Extract the [x, y] coordinate from the center of the cell holding the provided text.  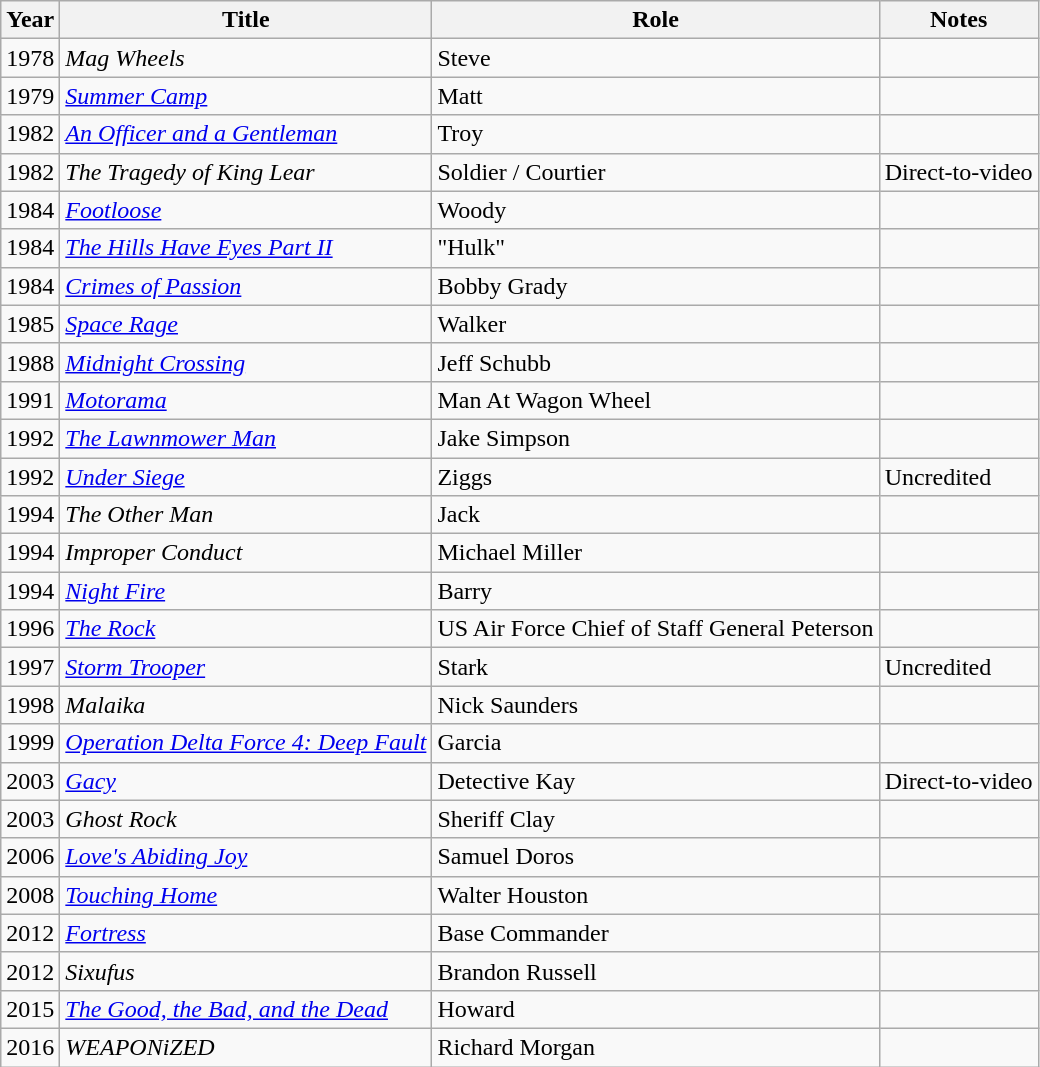
"Hulk" [656, 248]
Year [30, 20]
Storm Trooper [246, 667]
Footloose [246, 210]
Operation Delta Force 4: Deep Fault [246, 743]
Man At Wagon Wheel [656, 400]
Love's Abiding Joy [246, 857]
Walker [656, 324]
Under Siege [246, 477]
Bobby Grady [656, 286]
Role [656, 20]
2015 [30, 1009]
Ghost Rock [246, 819]
Detective Kay [656, 781]
The Lawnmower Man [246, 438]
Crimes of Passion [246, 286]
Matt [656, 96]
1979 [30, 96]
1997 [30, 667]
US Air Force Chief of Staff General Peterson [656, 629]
Sheriff Clay [656, 819]
The Other Man [246, 515]
Title [246, 20]
Ziggs [656, 477]
Nick Saunders [656, 705]
Improper Conduct [246, 553]
Jack [656, 515]
Michael Miller [656, 553]
Woody [656, 210]
Barry [656, 591]
The Tragedy of King Lear [246, 172]
2006 [30, 857]
Jake Simpson [656, 438]
Jeff Schubb [656, 362]
1988 [30, 362]
Walter Houston [656, 895]
Howard [656, 1009]
Soldier / Courtier [656, 172]
Sixufus [246, 971]
Fortress [246, 933]
The Good, the Bad, and the Dead [246, 1009]
An Officer and a Gentleman [246, 134]
1978 [30, 58]
2008 [30, 895]
Troy [656, 134]
1999 [30, 743]
2016 [30, 1047]
WEAPONiZED [246, 1047]
Gacy [246, 781]
Base Commander [656, 933]
1996 [30, 629]
Steve [656, 58]
Touching Home [246, 895]
Space Rage [246, 324]
Midnight Crossing [246, 362]
Brandon Russell [656, 971]
1991 [30, 400]
Summer Camp [246, 96]
Samuel Doros [656, 857]
Night Fire [246, 591]
Notes [958, 20]
1998 [30, 705]
Richard Morgan [656, 1047]
Malaika [246, 705]
1985 [30, 324]
The Hills Have Eyes Part II [246, 248]
Mag Wheels [246, 58]
Motorama [246, 400]
The Rock [246, 629]
Stark [656, 667]
Garcia [656, 743]
